Scan for the cell matching the given text and deliver its (x, y) coordinate at center. 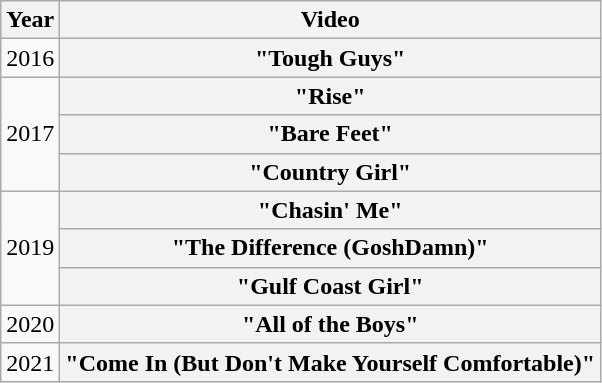
2020 (30, 324)
"The Difference (GoshDamn)" (330, 248)
Video (330, 20)
2019 (30, 248)
"Rise" (330, 96)
"Tough Guys" (330, 58)
Year (30, 20)
"All of the Boys" (330, 324)
2021 (30, 362)
"Country Girl" (330, 172)
"Chasin' Me" (330, 210)
2016 (30, 58)
2017 (30, 134)
"Gulf Coast Girl" (330, 286)
"Come In (But Don't Make Yourself Comfortable)" (330, 362)
"Bare Feet" (330, 134)
